Locate the cell with the specified text and output its [x, y] center coordinate. 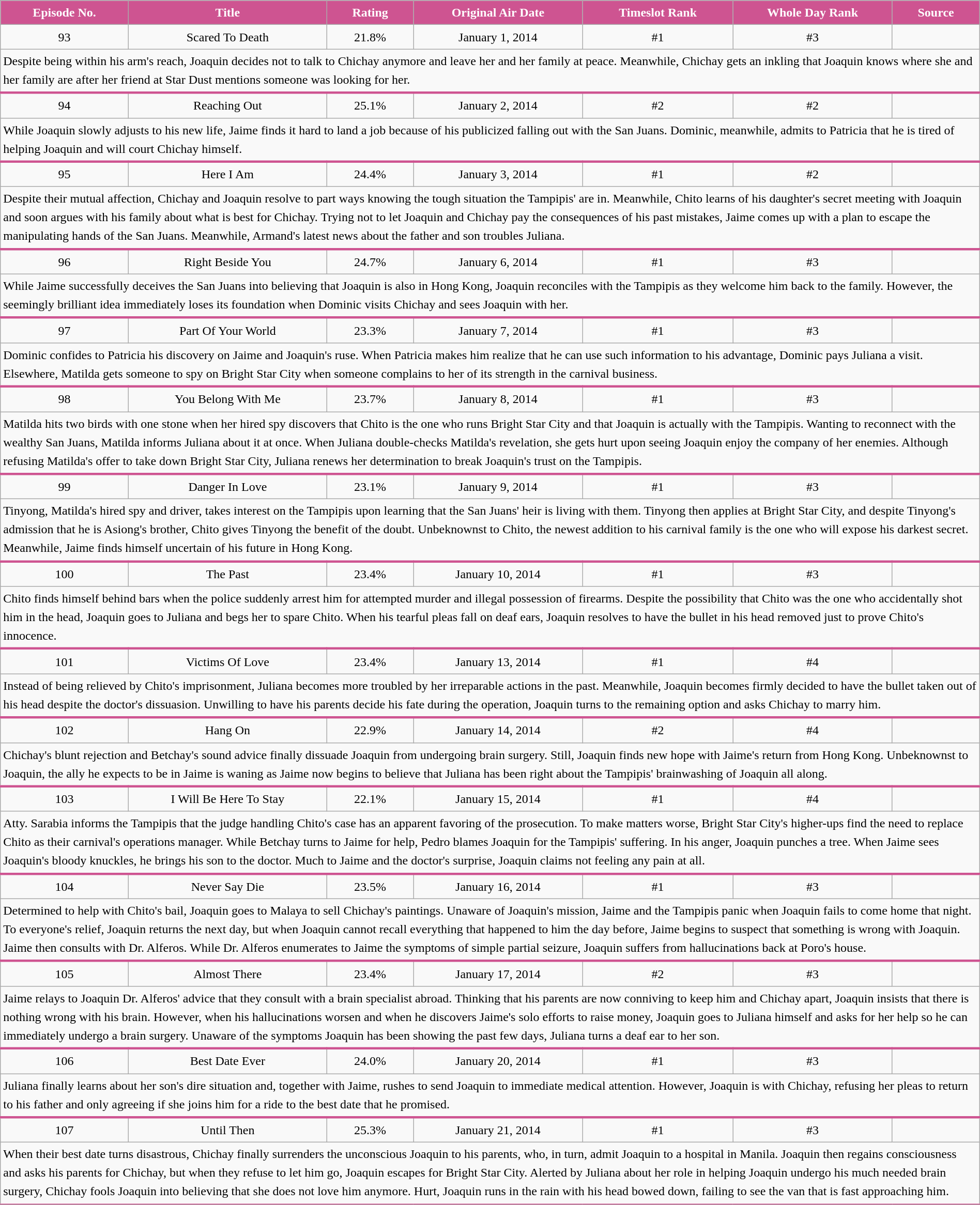
Best Date Ever [227, 1061]
Scared To Death [227, 37]
Reaching Out [227, 105]
101 [65, 661]
23.1% [370, 487]
100 [65, 574]
99 [65, 487]
25.3% [370, 1130]
Part Of Your World [227, 331]
Whole Day Rank [813, 12]
January 6, 2014 [498, 261]
Title [227, 12]
I Will Be Here To Stay [227, 799]
You Belong With Me [227, 399]
Victims Of Love [227, 661]
Until Then [227, 1130]
24.7% [370, 261]
January 3, 2014 [498, 175]
95 [65, 175]
Original Air Date [498, 12]
23.5% [370, 887]
103 [65, 799]
24.4% [370, 175]
107 [65, 1130]
102 [65, 730]
January 16, 2014 [498, 887]
Rating [370, 12]
January 21, 2014 [498, 1130]
23.3% [370, 331]
The Past [227, 574]
106 [65, 1061]
Hang On [227, 730]
January 15, 2014 [498, 799]
Source [936, 12]
25.1% [370, 105]
94 [65, 105]
January 2, 2014 [498, 105]
97 [65, 331]
January 14, 2014 [498, 730]
24.0% [370, 1061]
January 1, 2014 [498, 37]
January 10, 2014 [498, 574]
23.7% [370, 399]
22.1% [370, 799]
Timeslot Rank [657, 12]
January 8, 2014 [498, 399]
January 20, 2014 [498, 1061]
98 [65, 399]
104 [65, 887]
21.8% [370, 37]
January 7, 2014 [498, 331]
22.9% [370, 730]
Never Say Die [227, 887]
Here I Am [227, 175]
Right Beside You [227, 261]
Episode No. [65, 12]
January 17, 2014 [498, 974]
Almost There [227, 974]
93 [65, 37]
105 [65, 974]
96 [65, 261]
January 13, 2014 [498, 661]
Danger In Love [227, 487]
January 9, 2014 [498, 487]
